For the text-containing cell, return its midpoint in [X, Y] coordinate format. 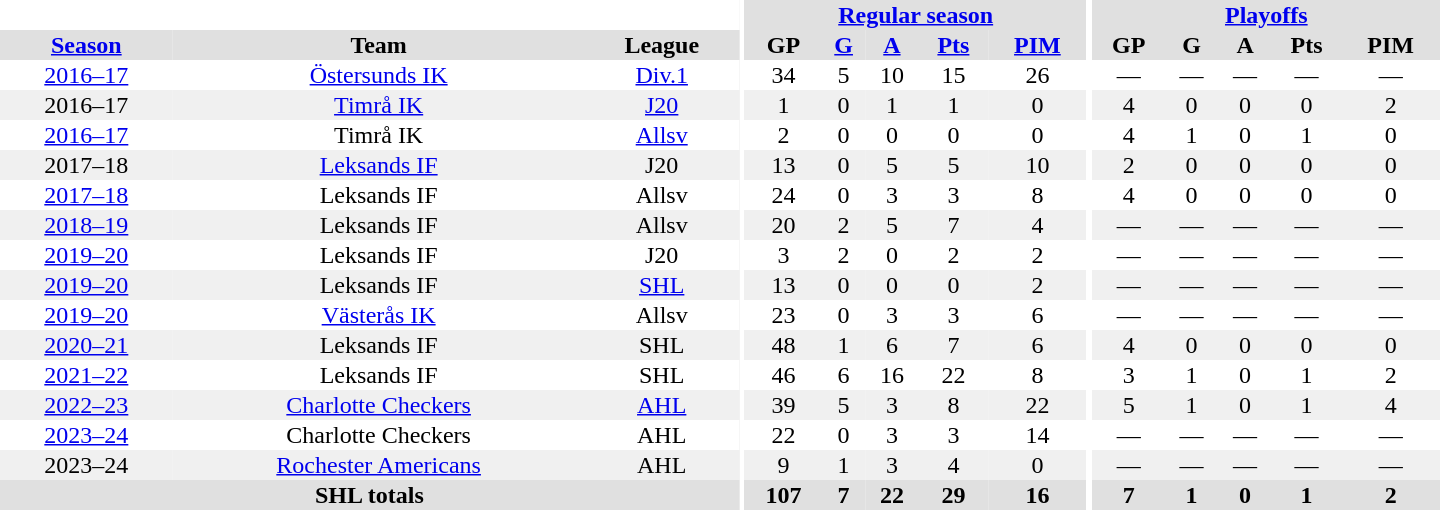
14 [1038, 435]
2020–21 [86, 345]
Div.1 [662, 75]
2018–19 [86, 225]
26 [1038, 75]
Västerås IK [379, 315]
Team [379, 45]
Playoffs [1266, 15]
24 [784, 195]
Östersunds IK [379, 75]
SHL totals [370, 495]
League [662, 45]
2022–23 [86, 405]
Rochester Americans [379, 465]
23 [784, 315]
29 [954, 495]
Regular season [916, 15]
34 [784, 75]
107 [784, 495]
15 [954, 75]
9 [784, 465]
20 [784, 225]
39 [784, 405]
48 [784, 345]
Season [86, 45]
2021–22 [86, 375]
46 [784, 375]
